From the cell containing the given text, extract its center point as (X, Y) coordinate. 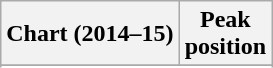
Peakposition (225, 34)
Chart (2014–15) (90, 34)
